Extract the (X, Y) coordinate from the center of the cell holding the provided text.  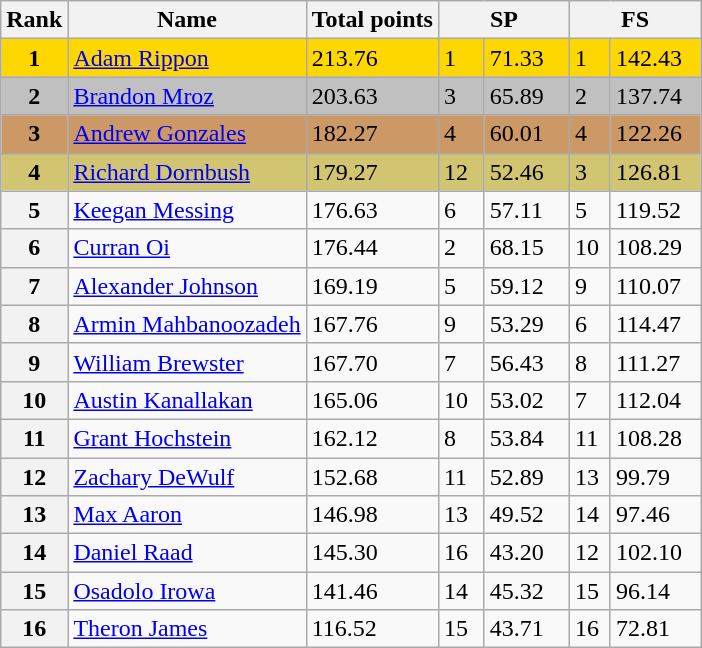
96.14 (655, 591)
203.63 (372, 96)
William Brewster (187, 362)
52.89 (526, 477)
59.12 (526, 286)
Grant Hochstein (187, 438)
108.28 (655, 438)
Armin Mahbanoozadeh (187, 324)
Name (187, 20)
Richard Dornbush (187, 172)
71.33 (526, 58)
43.71 (526, 629)
111.27 (655, 362)
Curran Oi (187, 248)
112.04 (655, 400)
108.29 (655, 248)
FS (634, 20)
152.68 (372, 477)
162.12 (372, 438)
49.52 (526, 515)
53.02 (526, 400)
176.63 (372, 210)
146.98 (372, 515)
45.32 (526, 591)
119.52 (655, 210)
68.15 (526, 248)
53.84 (526, 438)
57.11 (526, 210)
53.29 (526, 324)
141.46 (372, 591)
213.76 (372, 58)
122.26 (655, 134)
179.27 (372, 172)
116.52 (372, 629)
97.46 (655, 515)
Andrew Gonzales (187, 134)
Brandon Mroz (187, 96)
43.20 (526, 553)
176.44 (372, 248)
Max Aaron (187, 515)
Austin Kanallakan (187, 400)
60.01 (526, 134)
137.74 (655, 96)
145.30 (372, 553)
Osadolo Irowa (187, 591)
SP (504, 20)
99.79 (655, 477)
165.06 (372, 400)
102.10 (655, 553)
52.46 (526, 172)
110.07 (655, 286)
Rank (34, 20)
Alexander Johnson (187, 286)
169.19 (372, 286)
56.43 (526, 362)
65.89 (526, 96)
Total points (372, 20)
72.81 (655, 629)
114.47 (655, 324)
Theron James (187, 629)
126.81 (655, 172)
142.43 (655, 58)
167.76 (372, 324)
182.27 (372, 134)
Zachary DeWulf (187, 477)
167.70 (372, 362)
Adam Rippon (187, 58)
Keegan Messing (187, 210)
Daniel Raad (187, 553)
